Extract the [X, Y] coordinate from the center of the cell holding the provided text.  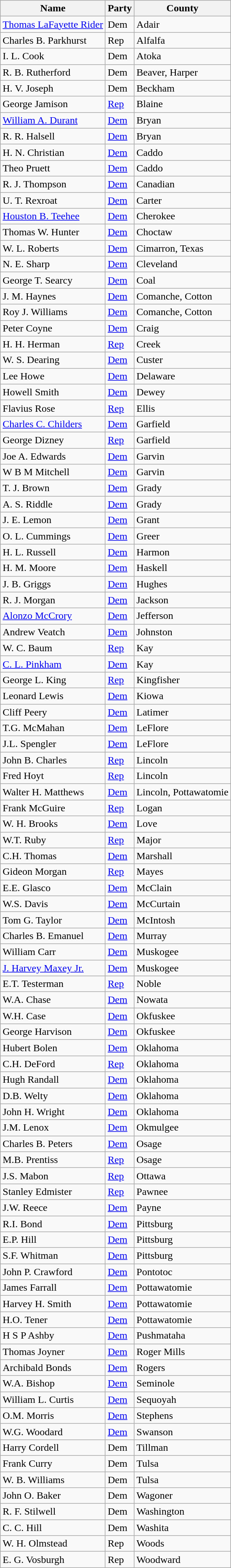
Frank Curry [53, 1463]
John P. Crawford [53, 1272]
S.F. Whitman [53, 1256]
Charles C. Childers [53, 424]
Pushmataha [183, 1336]
McIntosh [183, 920]
Kingfisher [183, 680]
Cimarron, Texas [183, 248]
Washita [183, 1528]
Andrew Veatch [53, 632]
Charles B. Peters [53, 1144]
N. E. Sharp [53, 264]
C. L. Pinkham [53, 664]
R. R. Halsell [53, 136]
Lincoln, Pottawatomie [183, 792]
Beaver, Harper [183, 72]
J. M. Haynes [53, 296]
Charles B. Parkhurst [53, 40]
Howell Smith [53, 392]
W.H. Case [53, 1016]
J.M. Lenox [53, 1128]
William A. Durant [53, 120]
George L. King [53, 680]
Hugh Randall [53, 1080]
W. H. Olmstead [53, 1544]
Custer [183, 360]
Stephens [183, 1415]
R. J. Thompson [53, 184]
Okmulgee [183, 1128]
Stanley Edmister [53, 1192]
I. L. Cook [53, 56]
W. L. Roberts [53, 248]
Thomas Joyner [53, 1352]
Party [119, 8]
T.G. McMahan [53, 728]
J. Harvey Maxey Jr. [53, 968]
Tom G. Taylor [53, 920]
C.H. DeFord [53, 1064]
Hubert Bolen [53, 1048]
Tillman [183, 1447]
Woods [183, 1544]
Ellis [183, 408]
Lee Howe [53, 376]
Jackson [183, 600]
Greer [183, 536]
Blaine [183, 104]
Alfalfa [183, 40]
W B M Mitchell [53, 472]
Sequoyah [183, 1400]
E.E. Glasco [53, 888]
H. N. Christian [53, 152]
Woodward [183, 1560]
H. M. Moore [53, 568]
W.S. Davis [53, 904]
H. V. Joseph [53, 88]
Gideon Morgan [53, 872]
Delaware [183, 376]
Thomas W. Hunter [53, 232]
Flavius Rose [53, 408]
Joe A. Edwards [53, 456]
Murray [183, 936]
Cliff Peery [53, 712]
W.A. Chase [53, 1000]
Harvey H. Smith [53, 1304]
Pawnee [183, 1192]
Creek [183, 344]
E.T. Testerman [53, 984]
Washington [183, 1512]
O.M. Morris [53, 1415]
Houston B. Teehee [53, 216]
Alonzo McCrory [53, 616]
George Dizney [53, 440]
Craig [183, 328]
John B. Charles [53, 760]
William Carr [53, 952]
J. B. Griggs [53, 584]
H. H. Herman [53, 344]
Adair [183, 24]
Payne [183, 1208]
J.S. Mabon [53, 1176]
Pontotoc [183, 1272]
J.L. Spengler [53, 744]
Carter [183, 200]
George Jamison [53, 104]
Haskell [183, 568]
A. S. Riddle [53, 504]
U. T. Rexroat [53, 200]
Leonard Lewis [53, 696]
Seminole [183, 1384]
County [183, 8]
Frank McGuire [53, 808]
Beckham [183, 88]
Canadian [183, 184]
J. E. Lemon [53, 520]
Marshall [183, 856]
Harry Cordell [53, 1447]
Cleveland [183, 264]
John H. Wright [53, 1112]
William L. Curtis [53, 1400]
W.A. Bishop [53, 1384]
C.H. Thomas [53, 856]
W. S. Dearing [53, 360]
W.G. Woodard [53, 1431]
Jefferson [183, 616]
E. G. Vosburgh [53, 1560]
Rogers [183, 1368]
Logan [183, 808]
T. J. Brown [53, 488]
Roger Mills [183, 1352]
Nowata [183, 1000]
Walter H. Matthews [53, 792]
C. C. Hill [53, 1528]
Mayes [183, 872]
W. H. Brooks [53, 824]
Noble [183, 984]
Theo Pruett [53, 168]
Name [53, 8]
H.O. Tener [53, 1320]
Choctaw [183, 232]
O. L. Cummings [53, 536]
Ottawa [183, 1176]
George Harvison [53, 1032]
Wagoner [183, 1496]
John O. Baker [53, 1496]
M.B. Prentiss [53, 1160]
McClain [183, 888]
H. L. Russell [53, 552]
Thomas LaFayette Rider [53, 24]
Coal [183, 280]
Kiowa [183, 696]
Fred Hoyt [53, 776]
Archibald Bonds [53, 1368]
Major [183, 840]
Dewey [183, 392]
H S P Ashby [53, 1336]
Love [183, 824]
Cherokee [183, 216]
Atoka [183, 56]
J.W. Reece [53, 1208]
W. C. Baum [53, 648]
Harmon [183, 552]
Roy J. Williams [53, 312]
R. F. Stilwell [53, 1512]
R. B. Rutherford [53, 72]
McCurtain [183, 904]
W.T. Ruby [53, 840]
Charles B. Emanuel [53, 936]
R. J. Morgan [53, 600]
W. B. Williams [53, 1479]
Swanson [183, 1431]
E.P. Hill [53, 1240]
D.B. Welty [53, 1096]
Peter Coyne [53, 328]
Hughes [183, 584]
Latimer [183, 712]
James Farrall [53, 1288]
R.I. Bond [53, 1224]
Grant [183, 520]
Johnston [183, 632]
George T. Searcy [53, 280]
